Output the (x, y) coordinate of the center of the cell containing the given text.  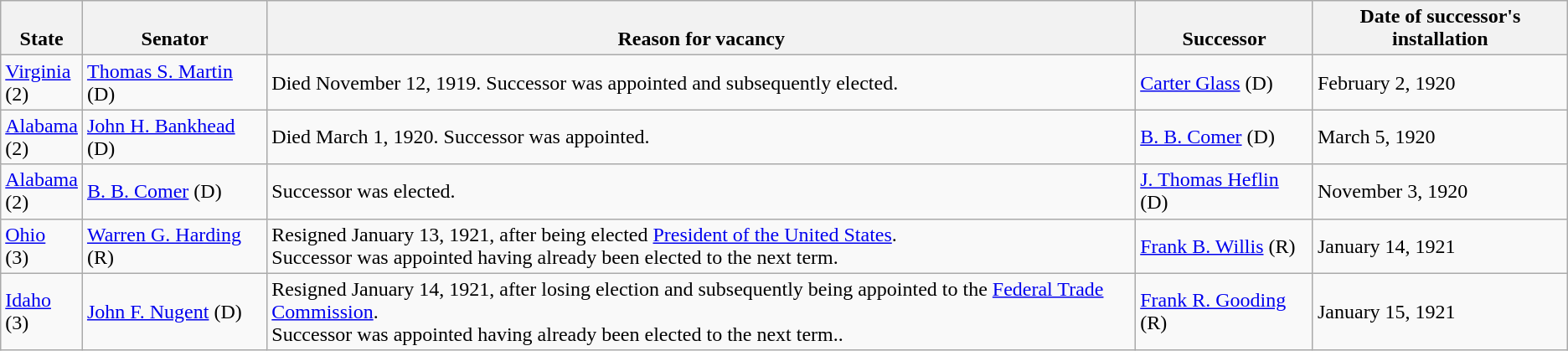
John H. Bankhead (D) (174, 137)
Successor was elected. (702, 191)
Frank B. Willis (R) (1225, 246)
Frank R. Gooding (R) (1225, 312)
Idaho(3) (42, 312)
Virginia(2) (42, 82)
Resigned January 13, 1921, after being elected President of the United States.Successor was appointed having already been elected to the next term. (702, 246)
Ohio(3) (42, 246)
Senator (174, 28)
State (42, 28)
Reason for vacancy (702, 28)
Successor (1225, 28)
February 2, 1920 (1440, 82)
January 15, 1921 (1440, 312)
Date of successor's installation (1440, 28)
Died March 1, 1920. Successor was appointed. (702, 137)
Thomas S. Martin (D) (174, 82)
Warren G. Harding (R) (174, 246)
John F. Nugent (D) (174, 312)
November 3, 1920 (1440, 191)
Carter Glass (D) (1225, 82)
J. Thomas Heflin (D) (1225, 191)
March 5, 1920 (1440, 137)
Died November 12, 1919. Successor was appointed and subsequently elected. (702, 82)
January 14, 1921 (1440, 246)
